Pinpoint the cell where the given text exists, returning its [X, Y] midpoint coordinate. 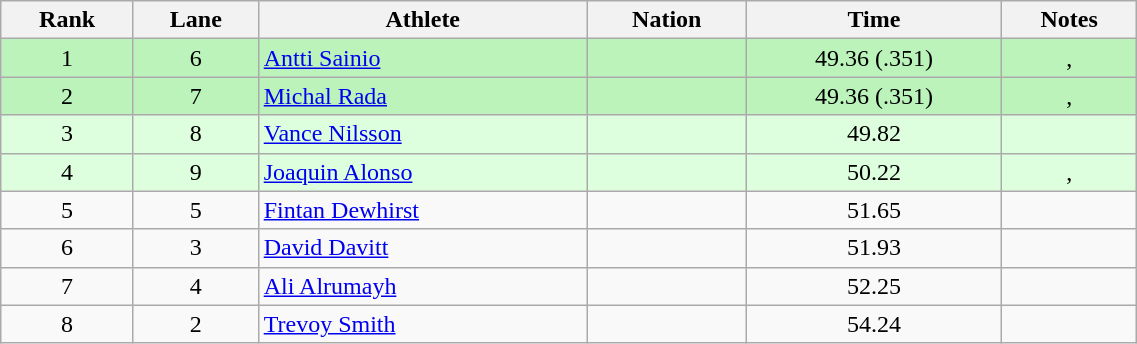
50.22 [874, 172]
Rank [68, 20]
51.65 [874, 210]
52.25 [874, 286]
Time [874, 20]
Vance Nilsson [422, 134]
54.24 [874, 324]
Athlete [422, 20]
Ali Alrumayh [422, 286]
Antti Sainio [422, 58]
Joaquin Alonso [422, 172]
9 [196, 172]
Notes [1070, 20]
Fintan Dewhirst [422, 210]
Michal Rada [422, 96]
David Davitt [422, 248]
Nation [666, 20]
1 [68, 58]
49.82 [874, 134]
Lane [196, 20]
Trevoy Smith [422, 324]
51.93 [874, 248]
